Detect which cell encompasses the target text, then output its [x, y] center coordinate. 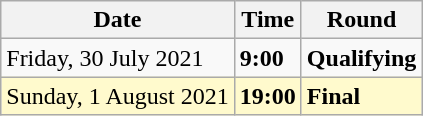
Date [118, 20]
Friday, 30 July 2021 [118, 58]
Round [361, 20]
Sunday, 1 August 2021 [118, 96]
9:00 [268, 58]
Qualifying [361, 58]
Time [268, 20]
19:00 [268, 96]
Final [361, 96]
